Extract the (x, y) coordinate from the center of the cell holding the provided text.  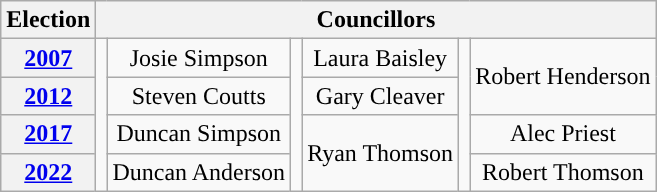
Steven Coutts (199, 96)
2022 (48, 172)
Gary Cleaver (380, 96)
Duncan Anderson (199, 172)
Councillors (376, 20)
2007 (48, 58)
2012 (48, 96)
Laura Baisley (380, 58)
Election (48, 20)
Robert Thomson (563, 172)
Alec Priest (563, 134)
Robert Henderson (563, 77)
2017 (48, 134)
Duncan Simpson (199, 134)
Josie Simpson (199, 58)
Ryan Thomson (380, 153)
